Return [X, Y] of the center of cell containing provided text 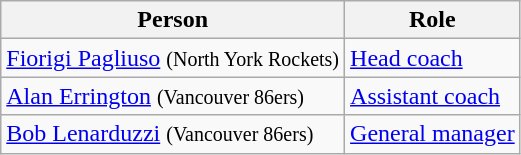
Bob Lenarduzzi (Vancouver 86ers) [173, 134]
Fiorigi Pagliuso (North York Rockets) [173, 58]
Head coach [433, 58]
Person [173, 20]
Role [433, 20]
Assistant coach [433, 96]
General manager [433, 134]
Alan Errington (Vancouver 86ers) [173, 96]
